Return the [x, y] coordinate for the center point of the cell that contains the specified text.  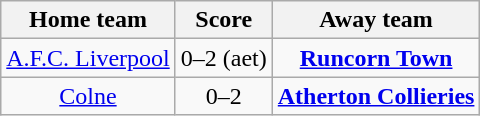
A.F.C. Liverpool [88, 58]
Score [224, 20]
0–2 [224, 96]
Colne [88, 96]
Runcorn Town [376, 58]
0–2 (aet) [224, 58]
Home team [88, 20]
Away team [376, 20]
Atherton Collieries [376, 96]
